Return the (x, y) coordinate for the center point of the cell that contains the specified text.  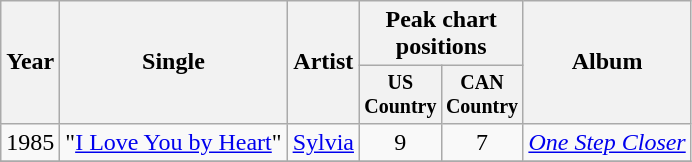
Year (30, 62)
Single (174, 62)
7 (482, 142)
Sylvia (323, 142)
CAN Country (482, 94)
US Country (401, 94)
"I Love You by Heart" (174, 142)
Album (607, 62)
Peak chartpositions (442, 34)
Artist (323, 62)
One Step Closer (607, 142)
1985 (30, 142)
9 (401, 142)
